Determine the (X, Y) coordinate at the center of the cell enclosing the given text.  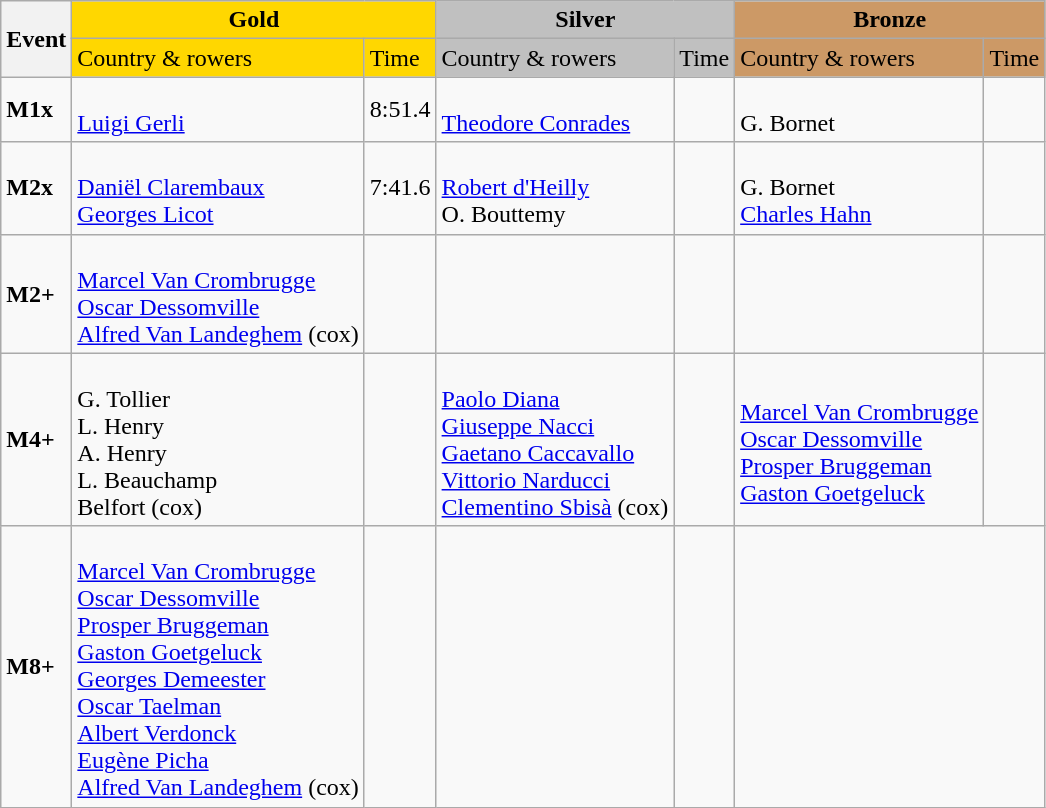
Bronze (890, 20)
M1x (36, 110)
G. Tollier L. Henry A. Henry L. Beauchamp Belfort (cox) (218, 440)
M2+ (36, 294)
G. Bornet Charles Hahn (860, 188)
Gold (254, 20)
Robert d'Heilly O. Bouttemy (555, 188)
M4+ (36, 440)
M2x (36, 188)
8:51.4 (400, 110)
Daniël Clarembaux Georges Licot (218, 188)
Silver (586, 20)
Marcel Van Crombrugge Oscar Dessomville Prosper Bruggeman Gaston Goetgeluck (860, 440)
Luigi Gerli (218, 110)
M8+ (36, 666)
G. Bornet (860, 110)
Theodore Conrades (555, 110)
Event (36, 39)
Marcel Van Crombrugge Oscar Dessomville Alfred Van Landeghem (cox) (218, 294)
7:41.6 (400, 188)
Paolo Diana Giuseppe Nacci Gaetano Caccavallo Vittorio Narducci Clementino Sbisà (cox) (555, 440)
